Locate the cell with the specified text and output its (x, y) center coordinate. 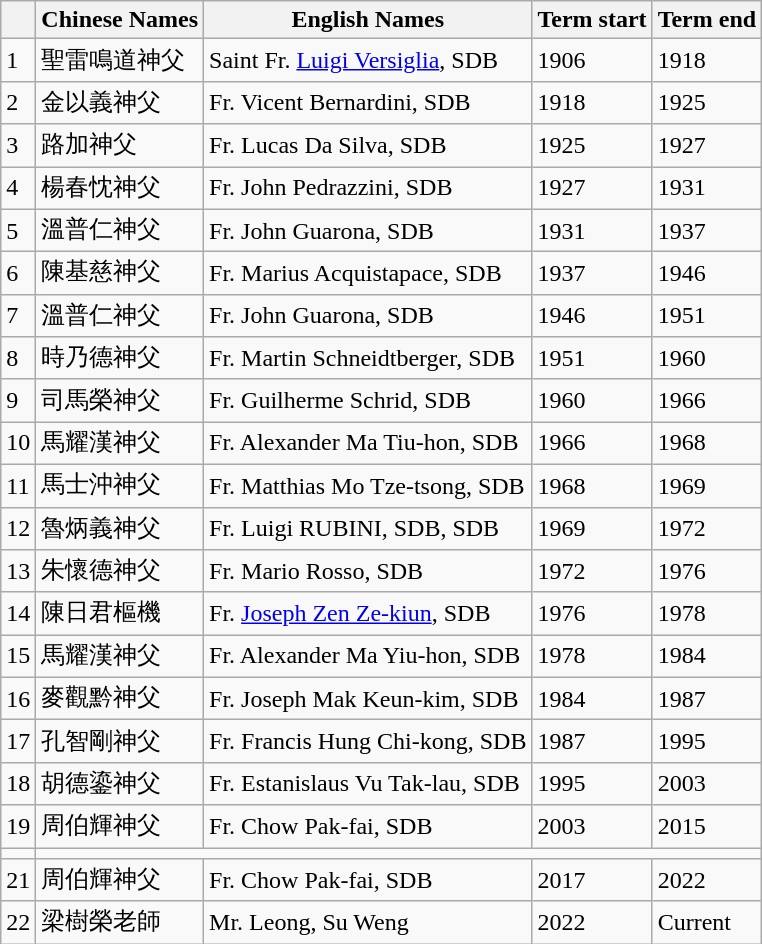
Fr. Martin Schneidtberger, SDB (368, 358)
Fr. Alexander Ma Tiu-hon, SDB (368, 444)
4 (18, 188)
金以義神父 (120, 102)
Fr. Guilherme Schrid, SDB (368, 400)
10 (18, 444)
朱懷德神父 (120, 572)
楊春忱神父 (120, 188)
Fr. Joseph Mak Keun-kim, SDB (368, 698)
21 (18, 880)
胡德鎏神父 (120, 784)
2 (18, 102)
Fr. Matthias Mo Tze-tsong, SDB (368, 486)
15 (18, 656)
Fr. Marius Acquistapace, SDB (368, 274)
12 (18, 528)
Term start (592, 20)
1906 (592, 60)
Fr. Mario Rosso, SDB (368, 572)
路加神父 (120, 146)
Fr. Alexander Ma Yiu-hon, SDB (368, 656)
魯炳義神父 (120, 528)
馬士沖神父 (120, 486)
Saint Fr. Luigi Versiglia, SDB (368, 60)
18 (18, 784)
3 (18, 146)
Fr. Joseph Zen Ze-kiun, SDB (368, 614)
時乃德神父 (120, 358)
7 (18, 316)
Fr. Vicent Bernardini, SDB (368, 102)
5 (18, 230)
Current (707, 922)
麥觀黔神父 (120, 698)
16 (18, 698)
14 (18, 614)
19 (18, 826)
17 (18, 742)
13 (18, 572)
8 (18, 358)
Chinese Names (120, 20)
9 (18, 400)
2015 (707, 826)
2017 (592, 880)
陳基慈神父 (120, 274)
司馬榮神父 (120, 400)
聖雷鳴道神父 (120, 60)
Mr. Leong, Su Weng (368, 922)
梁樹榮老師 (120, 922)
1 (18, 60)
Term end (707, 20)
陳日君樞機 (120, 614)
English Names (368, 20)
Fr. Francis Hung Chi-kong, SDB (368, 742)
11 (18, 486)
Fr. Lucas Da Silva, SDB (368, 146)
Fr. Luigi RUBINI, SDB, SDB (368, 528)
6 (18, 274)
Fr. John Pedrazzini, SDB (368, 188)
22 (18, 922)
孔智剛神父 (120, 742)
Fr. Estanislaus Vu Tak-lau, SDB (368, 784)
